Scan for the cell matching the given text and deliver its (X, Y) coordinate at center. 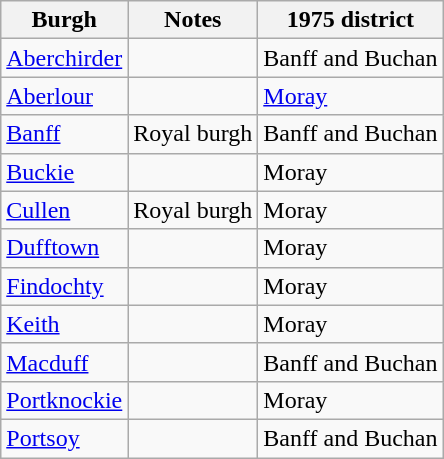
Notes (193, 20)
Burgh (64, 20)
Aberchirder (64, 58)
Buckie (64, 172)
Findochty (64, 286)
Dufftown (64, 248)
Aberlour (64, 96)
Macduff (64, 362)
Portknockie (64, 400)
Banff (64, 134)
1975 district (350, 20)
Cullen (64, 210)
Keith (64, 324)
Portsoy (64, 438)
